Search for the cell housing the specified text and yield its (x, y) center coordinate. 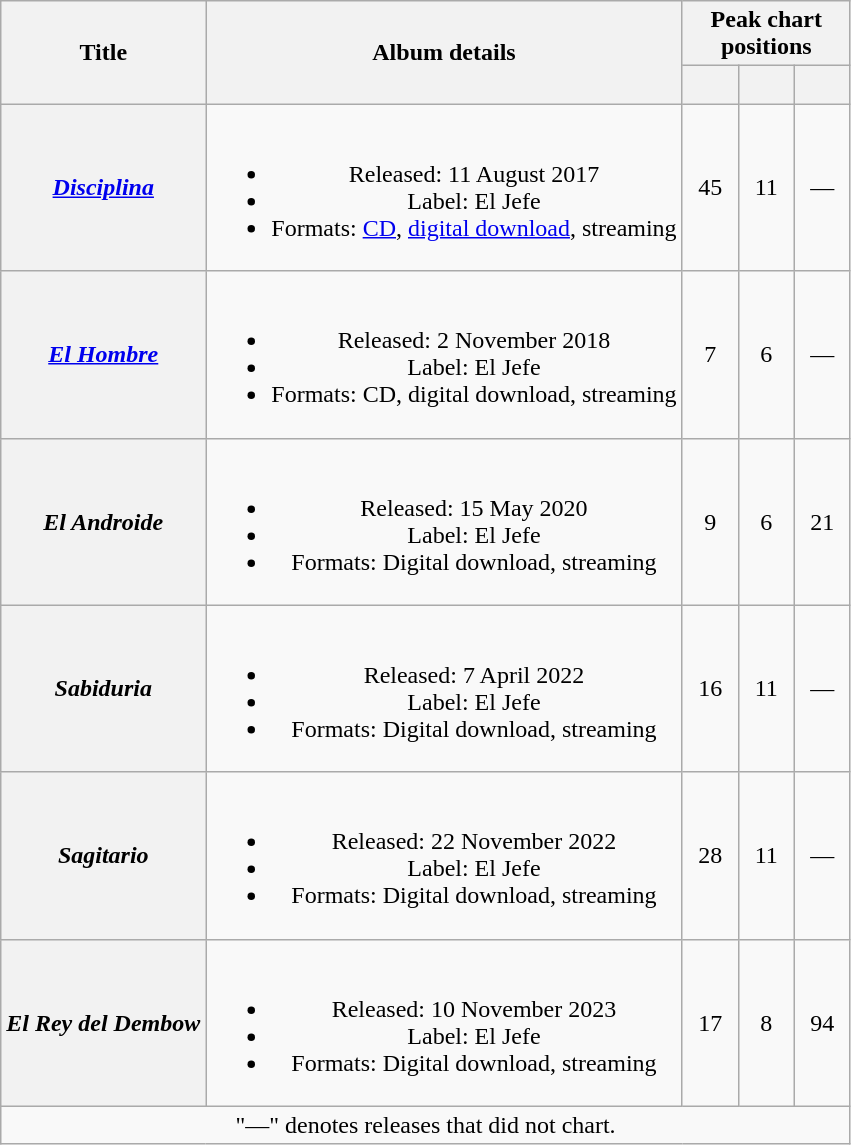
Released: 2 November 2018Label: El JefeFormats: CD, digital download, streaming (444, 354)
Released: 7 April 2022Label: El JefeFormats: Digital download, streaming (444, 688)
Peak chart positions (766, 34)
16 (710, 688)
"—" denotes releases that did not chart. (426, 1125)
Released: 10 November 2023Label: El JefeFormats: Digital download, streaming (444, 1022)
Album details (444, 52)
Sabiduria (104, 688)
7 (710, 354)
El Rey del Dembow (104, 1022)
Released: 11 August 2017Label: El JefeFormats: CD, digital download, streaming (444, 188)
21 (822, 522)
Title (104, 52)
Released: 22 November 2022Label: El JefeFormats: Digital download, streaming (444, 856)
17 (710, 1022)
28 (710, 856)
8 (766, 1022)
El Androide (104, 522)
Sagitario (104, 856)
El Hombre (104, 354)
45 (710, 188)
Released: 15 May 2020Label: El JefeFormats: Digital download, streaming (444, 522)
9 (710, 522)
94 (822, 1022)
Disciplina (104, 188)
